Output the [x, y] coordinate of the center of the cell containing the given text.  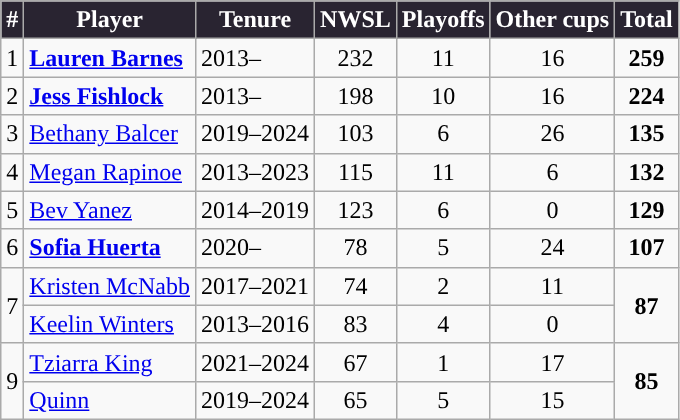
Total [647, 20]
Other cups [552, 20]
24 [552, 248]
78 [356, 248]
74 [356, 286]
123 [356, 210]
2014–2019 [256, 210]
Bev Yanez [110, 210]
85 [647, 381]
115 [356, 172]
103 [356, 134]
Player [110, 20]
7 [12, 305]
2013–2016 [256, 324]
2017–2021 [256, 286]
232 [356, 58]
NWSL [356, 20]
2021–2024 [256, 362]
259 [647, 58]
Playoffs [443, 20]
Keelin Winters [110, 324]
2013–2023 [256, 172]
Tenure [256, 20]
87 [647, 305]
135 [647, 134]
198 [356, 96]
3 [12, 134]
26 [552, 134]
132 [647, 172]
83 [356, 324]
17 [552, 362]
10 [443, 96]
# [12, 20]
Megan Rapinoe [110, 172]
9 [12, 381]
Tziarra King [110, 362]
15 [552, 400]
224 [647, 96]
Quinn [110, 400]
Lauren Barnes [110, 58]
Bethany Balcer [110, 134]
2020– [256, 248]
Sofia Huerta [110, 248]
Kristen McNabb [110, 286]
Jess Fishlock [110, 96]
65 [356, 400]
129 [647, 210]
107 [647, 248]
67 [356, 362]
